Extract the [x, y] coordinate from the center of the cell holding the provided text.  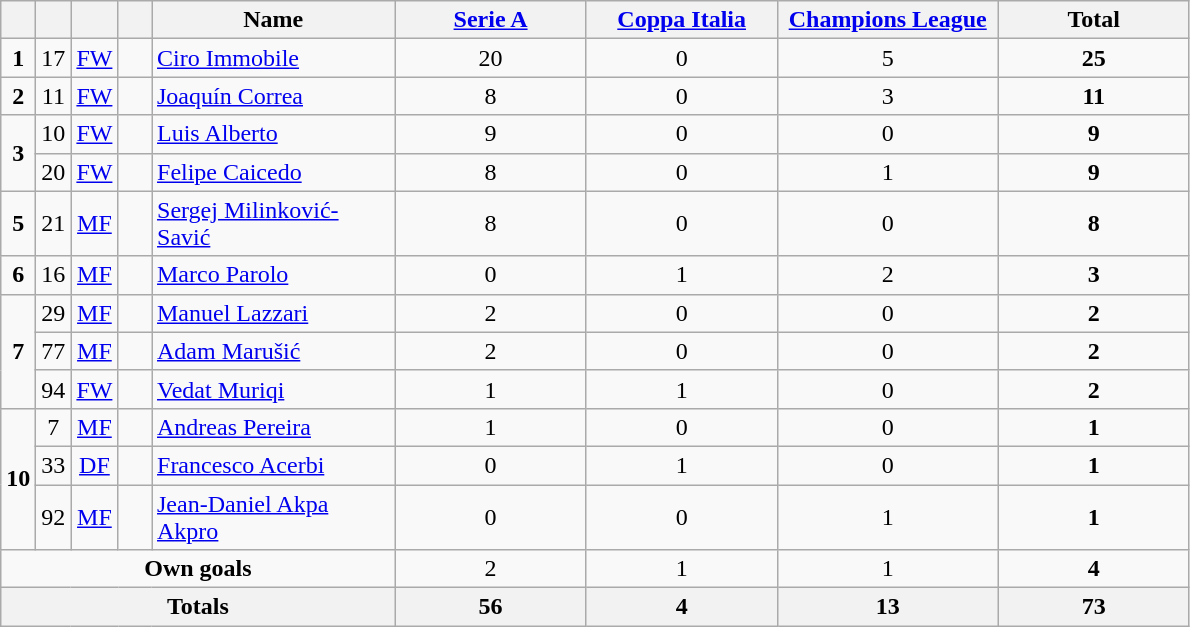
Marco Parolo [274, 275]
33 [54, 465]
Coppa Italia [682, 20]
77 [54, 351]
Luis Alberto [274, 134]
16 [54, 275]
56 [490, 607]
Vedat Muriqi [274, 389]
25 [1094, 58]
Adam Marušić [274, 351]
Felipe Caicedo [274, 172]
Jean-Daniel Akpa Akpro [274, 516]
Champions League [888, 20]
Serie A [490, 20]
Andreas Pereira [274, 427]
21 [54, 224]
94 [54, 389]
Ciro Immobile [274, 58]
Own goals [198, 569]
Manuel Lazzari [274, 313]
6 [18, 275]
29 [54, 313]
73 [1094, 607]
17 [54, 58]
Joaquín Correa [274, 96]
Sergej Milinković-Savić [274, 224]
Name [274, 20]
Total [1094, 20]
DF [94, 465]
13 [888, 607]
Totals [198, 607]
92 [54, 516]
Francesco Acerbi [274, 465]
